Return the [x, y] coordinate for the center point of the cell that contains the specified text.  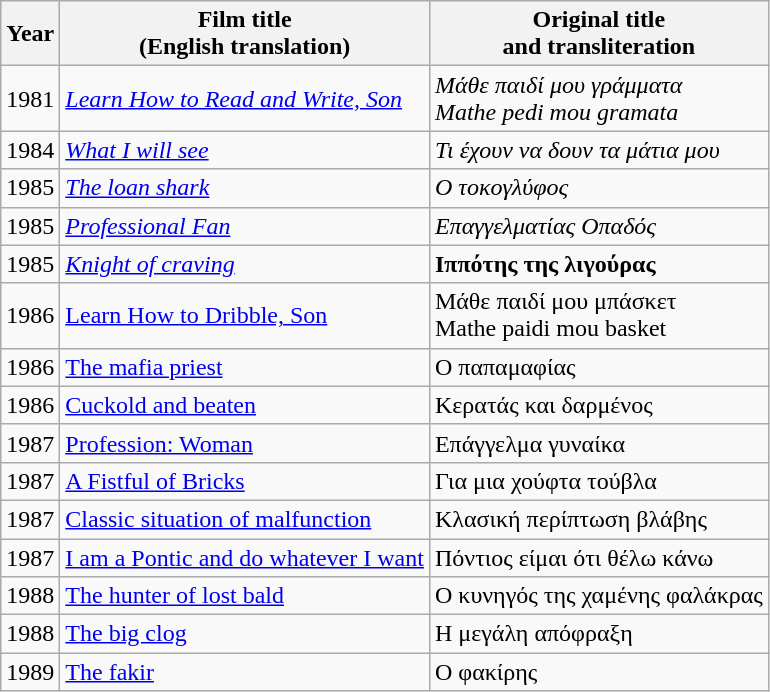
The mafia priest [245, 367]
Ο τοκογλύφος [598, 188]
Learn How to Dribble, Son [245, 316]
The hunter of lost bald [245, 596]
Year [30, 34]
1989 [30, 672]
Ο κυνηγός της χαμένης φαλάκρας [598, 596]
Ο παπαμαφίας [598, 367]
Film title(English translation) [245, 34]
Classic situation of malfunction [245, 519]
Professional Fan [245, 226]
Cuckold and beaten [245, 405]
Learn How to Read and Write, Son [245, 98]
Επάγγελμα γυναίκα [598, 443]
Μάθε παιδί μου μπάσκετMathe paidi mou basket [598, 316]
Original titleand transliteration [598, 34]
1984 [30, 150]
A Fistful of Bricks [245, 481]
Επαγγελματίας Οπαδός [598, 226]
1981 [30, 98]
Κερατάς και δαρμένος [598, 405]
Μάθε παιδί μου γράμματαMathe pedi mou gramata [598, 98]
Κλασική περίπτωση βλάβης [598, 519]
Knight of craving [245, 264]
The loan shark [245, 188]
The fakir [245, 672]
Ιππότης της λιγούρας [598, 264]
What Ι will see [245, 150]
Τι έχουν να δουν τα μάτια μου [598, 150]
Profession: Woman [245, 443]
Για μια χούφτα τούβλα [598, 481]
Η μεγάλη απόφραξη [598, 634]
The big clog [245, 634]
I am a Pontic and do whatever I want [245, 557]
Πόντιος είμαι ότι θέλω κάνω [598, 557]
Ο φακίρης [598, 672]
